Return (x, y) of the center of cell containing provided text 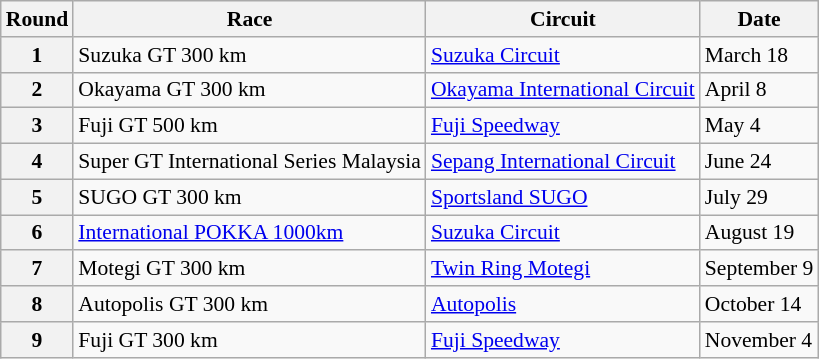
Okayama GT 300 km (250, 90)
October 14 (760, 304)
2 (38, 90)
Okayama International Circuit (563, 90)
Fuji GT 300 km (250, 340)
April 8 (760, 90)
5 (38, 197)
Autopolis GT 300 km (250, 304)
Autopolis (563, 304)
June 24 (760, 162)
6 (38, 233)
Race (250, 19)
Round (38, 19)
Super GT International Series Malaysia (250, 162)
7 (38, 269)
3 (38, 126)
International POKKA 1000km (250, 233)
1 (38, 55)
May 4 (760, 126)
September 9 (760, 269)
March 18 (760, 55)
July 29 (760, 197)
SUGO GT 300 km (250, 197)
8 (38, 304)
Sportsland SUGO (563, 197)
Suzuka GT 300 km (250, 55)
4 (38, 162)
Twin Ring Motegi (563, 269)
Motegi GT 300 km (250, 269)
9 (38, 340)
November 4 (760, 340)
August 19 (760, 233)
Circuit (563, 19)
Date (760, 19)
Sepang International Circuit (563, 162)
Fuji GT 500 km (250, 126)
